Scan for the cell matching the given text and deliver its (X, Y) coordinate at center. 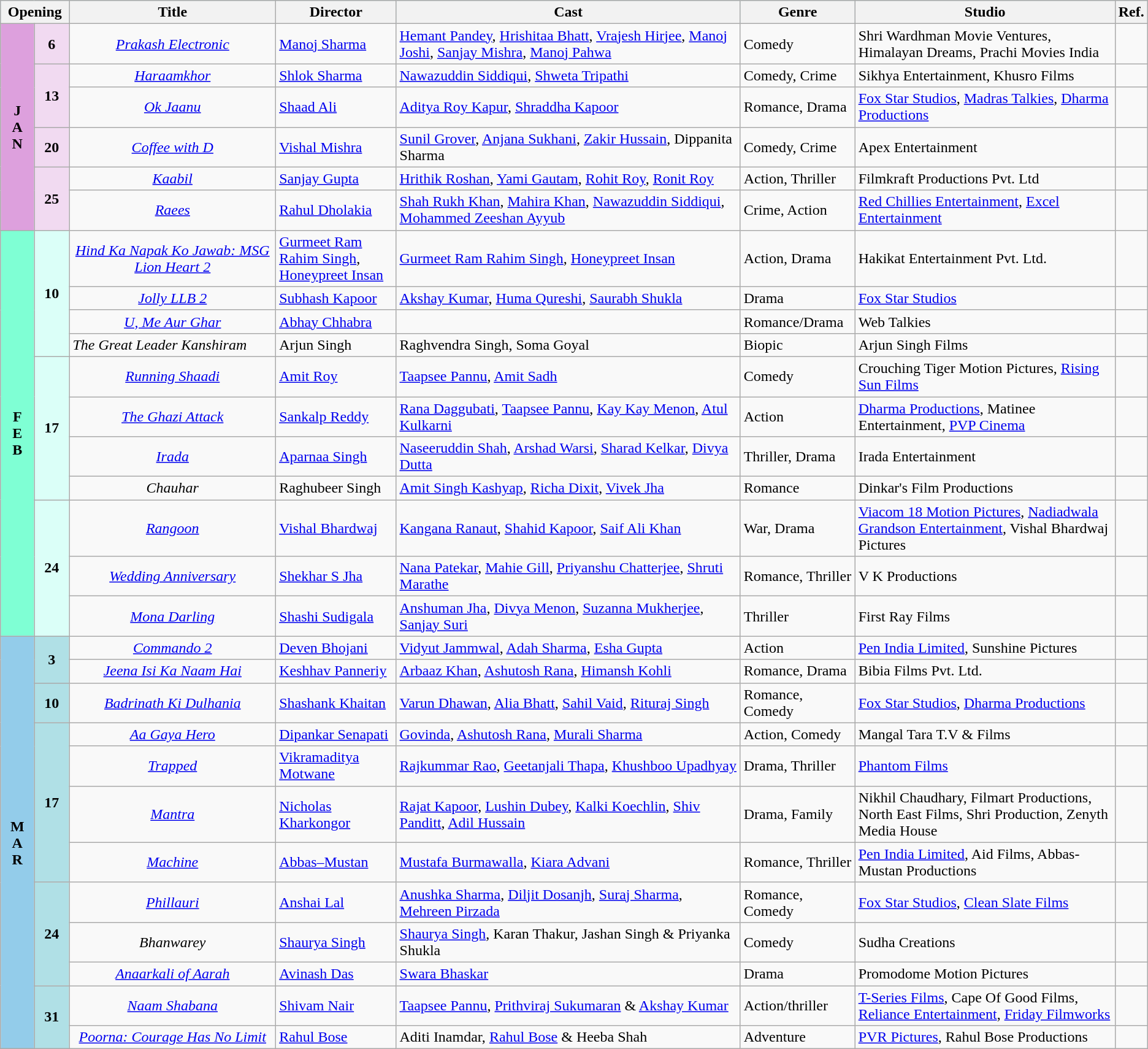
Subhash Kapoor (336, 298)
V K Productions (985, 577)
Romance (797, 488)
Viacom 18 Motion Pictures, Nadiadwala Grandson Entertainment, Vishal Bhardwaj Pictures (985, 528)
Vidyut Jammwal, Adah Sharma, Esha Gupta (568, 648)
Avinash Das (336, 974)
Sikhya Entertainment, Khusro Films (985, 75)
Arjun Singh Films (985, 345)
Akshay Kumar, Huma Qureshi, Saurabh Shukla (568, 298)
First Ray Films (985, 616)
Taapsee Pannu, Prithviraj Sukumaran & Akshay Kumar (568, 1005)
Varun Dhawan, Alia Bhatt, Sahil Vaid, Rituraj Singh (568, 703)
Vishal Bhardwaj (336, 528)
Abhay Chhabra (336, 321)
Anshai Lal (336, 902)
PVR Pictures, Rahul Bose Productions (985, 1037)
Adventure (797, 1037)
Aparnaa Singh (336, 456)
Running Shaadi (173, 377)
Apex Entertainment (985, 147)
Nana Patekar, Mahie Gill, Priyanshu Chatterjee, Shruti Marathe (568, 577)
Wedding Anniversary (173, 577)
Aditya Roy Kapur, Shraddha Kapoor (568, 107)
Nikhil Chaudhary, Filmart Productions, North East Films, Shri Production, Zenyth Media House (985, 814)
Filmkraft Productions Pvt. Ltd (985, 179)
Bhanwarey (173, 942)
Trapped (173, 766)
Poorna: Courage Has No Limit (173, 1037)
The Ghazi Attack (173, 416)
Badrinath Ki Dulhania (173, 703)
Mangal Tara T.V & Films (985, 734)
Manoj Sharma (336, 44)
Drama, Family (797, 814)
Amit Singh Kashyap, Richa Dixit, Vivek Jha (568, 488)
Nawazuddin Siddiqui, Shweta Tripathi (568, 75)
Taapsee Pannu, Amit Sadh (568, 377)
Fox Star Studios (985, 298)
Deven Bhojani (336, 648)
Fox Star Studios, Clean Slate Films (985, 902)
Dharma Productions, Matinee Entertainment, PVP Cinema (985, 416)
JAN (17, 127)
Amit Roy (336, 377)
Cast (568, 12)
25 (52, 199)
Dipankar Senapati (336, 734)
Mustafa Burmawalla, Kiara Advani (568, 863)
Rajkummar Rao, Geetanjali Thapa, Khushboo Upadhyay (568, 766)
Pen India Limited, Aid Films, Abbas-Mustan Productions (985, 863)
Jeena Isi Ka Naam Hai (173, 671)
Raghubeer Singh (336, 488)
Jolly LLB 2 (173, 298)
Chauhar (173, 488)
The Great Leader Kanshiram (173, 345)
Rahul Dholakia (336, 210)
Vishal Mishra (336, 147)
Shaad Ali (336, 107)
Romance/Drama (797, 321)
Haraamkhor (173, 75)
Rahul Bose (336, 1037)
Naseeruddin Shah, Arshad Warsi, Sharad Kelkar, Divya Dutta (568, 456)
Mona Darling (173, 616)
Kangana Ranaut, Shahid Kapoor, Saif Ali Khan (568, 528)
Web Talkies (985, 321)
Director (336, 12)
Mantra (173, 814)
Biopic (797, 345)
Title (173, 12)
Raees (173, 210)
Fox Star Studios, Madras Talkies, Dharma Productions (985, 107)
Raghvendra Singh, Soma Goyal (568, 345)
Dinkar's Film Productions (985, 488)
T-Series Films, Cape Of Good Films, Reliance Entertainment, Friday Filmworks (985, 1005)
Keshhav Panneriy (336, 671)
Fox Star Studios, Dharma Productions (985, 703)
Genre (797, 12)
Action, Thriller (797, 179)
Shah Rukh Khan, Mahira Khan, Nawazuddin Siddiqui, Mohammed Zeeshan Ayyub (568, 210)
Thriller, Drama (797, 456)
Hemant Pandey, Hrishitaa Bhatt, Vrajesh Hirjee, Manoj Joshi, Sanjay Mishra, Manoj Pahwa (568, 44)
Opening (35, 12)
Aditi Inamdar, Rahul Bose & Heeba Shah (568, 1037)
Shaurya Singh (336, 942)
Sanjay Gupta (336, 179)
Ok Jaanu (173, 107)
Anushka Sharma, Diljit Dosanjh, Suraj Sharma, Mehreen Pirzada (568, 902)
Irada (173, 456)
Irada Entertainment (985, 456)
Phantom Films (985, 766)
Coffee with D (173, 147)
Shri Wardhman Movie Ventures, Himalayan Dreams, Prachi Movies India (985, 44)
Anaarkali of Aarah (173, 974)
Drama, Thriller (797, 766)
Swara Bhaskar (568, 974)
Naam Shabana (173, 1005)
Hakikat Entertainment Pvt. Ltd. (985, 258)
Action, Comedy (797, 734)
Studio (985, 12)
U, Me Aur Ghar (173, 321)
Vikramaditya Motwane (336, 766)
MAR (17, 843)
Pen India Limited, Sunshine Pictures (985, 648)
Rajat Kapoor, Lushin Dubey, Kalki Koechlin, Shiv Panditt, Adil Hussain (568, 814)
Shekhar S Jha (336, 577)
Action/thriller (797, 1005)
Shivam Nair (336, 1005)
Red Chillies Entertainment, Excel Entertainment (985, 210)
6 (52, 44)
13 (52, 96)
Action, Drama (797, 258)
31 (52, 1017)
Machine (173, 863)
Bibia Films Pvt. Ltd. (985, 671)
Thriller (797, 616)
Commando 2 (173, 648)
Promodome Motion Pictures (985, 974)
FEB (17, 433)
Rangoon (173, 528)
Arbaaz Khan, Ashutosh Rana, Himansh Kohli (568, 671)
Aa Gaya Hero (173, 734)
Shashank Khaitan (336, 703)
Shashi Sudigala (336, 616)
Crouching Tiger Motion Pictures, Rising Sun Films (985, 377)
Hrithik Roshan, Yami Gautam, Rohit Roy, Ronit Roy (568, 179)
Sankalp Reddy (336, 416)
Govinda, Ashutosh Rana, Murali Sharma (568, 734)
Sunil Grover, Anjana Sukhani, Zakir Hussain, Dippanita Sharma (568, 147)
Prakash Electronic (173, 44)
Anshuman Jha, Divya Menon, Suzanna Mukherjee, Sanjay Suri (568, 616)
Abbas–Mustan (336, 863)
Kaabil (173, 179)
3 (52, 659)
Shaurya Singh, Karan Thakur, Jashan Singh & Priyanka Shukla (568, 942)
20 (52, 147)
Ref. (1131, 12)
War, Drama (797, 528)
Arjun Singh (336, 345)
Crime, Action (797, 210)
Rana Daggubati, Taapsee Pannu, Kay Kay Menon, Atul Kulkarni (568, 416)
Shlok Sharma (336, 75)
Hind Ka Napak Ko Jawab: MSG Lion Heart 2 (173, 258)
Sudha Creations (985, 942)
Phillauri (173, 902)
Nicholas Kharkongor (336, 814)
